Provide the [x, y] coordinate of the cell's center where the given text is located.  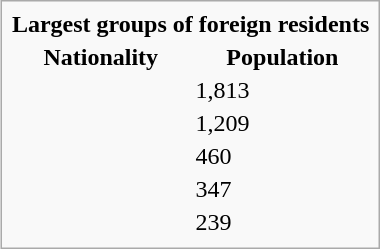
239 [282, 222]
347 [282, 189]
460 [282, 156]
1,209 [282, 123]
Largest groups of foreign residents [190, 24]
1,813 [282, 90]
Nationality [100, 57]
Population [282, 57]
